Search for the cell housing the specified text and yield its [X, Y] center coordinate. 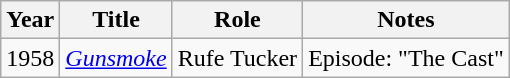
Role [237, 20]
Notes [406, 20]
Episode: "The Cast" [406, 58]
Rufe Tucker [237, 58]
Year [30, 20]
Title [116, 20]
Gunsmoke [116, 58]
1958 [30, 58]
